Locate the cell with the specified text and output its (X, Y) center coordinate. 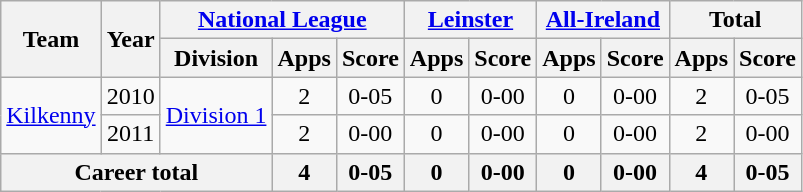
Leinster (470, 20)
National League (282, 20)
Career total (136, 172)
2010 (130, 96)
Division 1 (216, 115)
2011 (130, 134)
Team (51, 39)
All-Ireland (603, 20)
Total (735, 20)
Division (216, 58)
Kilkenny (51, 115)
Year (130, 39)
